Find where the given text appears and provide that cell's center as [X, Y] coordinate. 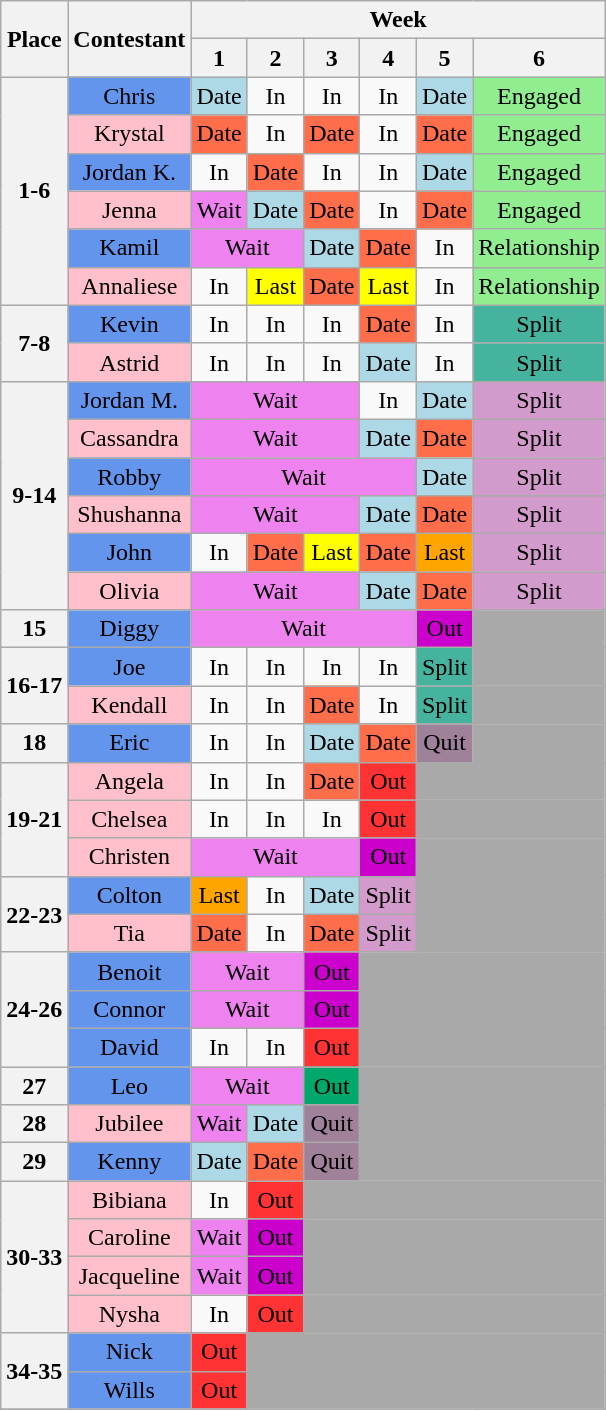
27 [34, 1085]
30-33 [34, 1257]
Christen [130, 857]
Nick [130, 1352]
Krystal [130, 134]
Joe [130, 667]
Colton [130, 895]
Place [34, 39]
Shushanna [130, 515]
Connor [130, 1009]
Jubilee [130, 1124]
34-35 [34, 1371]
Astrid [130, 362]
24-26 [34, 1009]
Jordan K. [130, 172]
Kevin [130, 324]
1 [219, 58]
9-14 [34, 495]
Annaliese [130, 286]
Benoit [130, 971]
Olivia [130, 591]
Cassandra [130, 438]
Diggy [130, 629]
Leo [130, 1085]
16-17 [34, 686]
Jenna [130, 210]
6 [539, 58]
Kendall [130, 705]
Kamil [130, 248]
Caroline [130, 1238]
Jordan M. [130, 400]
Kenny [130, 1162]
5 [444, 58]
28 [34, 1124]
Eric [130, 743]
Wills [130, 1390]
Bibiana [130, 1200]
David [130, 1047]
1-6 [34, 191]
4 [388, 58]
Week [398, 20]
Angela [130, 781]
Chris [130, 96]
3 [332, 58]
John [130, 553]
Tia [130, 933]
19-21 [34, 819]
29 [34, 1162]
Chelsea [130, 819]
15 [34, 629]
Contestant [130, 39]
7-8 [34, 343]
22-23 [34, 914]
2 [275, 58]
Robby [130, 477]
Jacqueline [130, 1276]
Nysha [130, 1314]
18 [34, 743]
